Detect which cell encompasses the target text, then output its [X, Y] center coordinate. 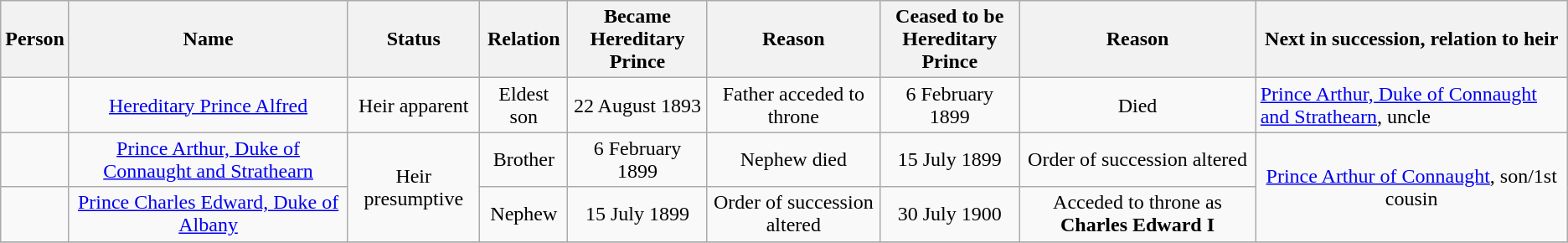
Status [414, 39]
Next in succession, relation to heir [1411, 39]
Prince Arthur, Duke of Connaught and Strathearn, uncle [1411, 106]
Prince Arthur, Duke of Connaught and Strathearn [208, 159]
Ceased to beHereditary Prince [950, 39]
Nephew died [794, 159]
Eldest son [524, 106]
Father acceded to throne [794, 106]
BecameHereditary Prince [637, 39]
Hereditary Prince Alfred [208, 106]
Brother [524, 159]
Name [208, 39]
Person [35, 39]
Relation [524, 39]
Prince Charles Edward, Duke of Albany [208, 215]
Prince Arthur of Connaught, son/1st cousin [1411, 187]
Died [1137, 106]
22 August 1893 [637, 106]
Heir presumptive [414, 187]
Nephew [524, 215]
Heir apparent [414, 106]
30 July 1900 [950, 215]
Acceded to throne as Charles Edward I [1137, 215]
